Pinpoint the cell where the given text exists, returning its (x, y) midpoint coordinate. 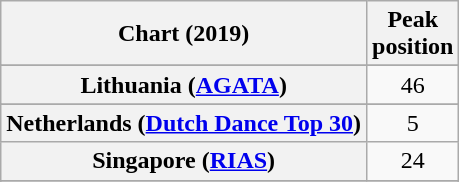
Lithuania (AGATA) (184, 85)
24 (413, 161)
Chart (2019) (184, 34)
Singapore (RIAS) (184, 161)
Netherlands (Dutch Dance Top 30) (184, 123)
5 (413, 123)
46 (413, 85)
Peakposition (413, 34)
